Locate the cell with the specified text and output its [X, Y] center coordinate. 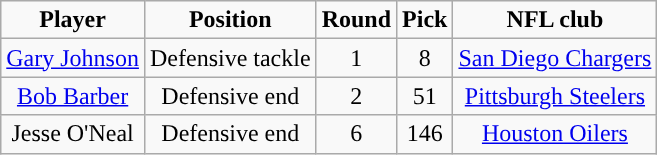
Defensive tackle [230, 58]
146 [425, 134]
Pittsburgh Steelers [555, 96]
Gary Johnson [73, 58]
Pick [425, 20]
2 [356, 96]
51 [425, 96]
Position [230, 20]
Houston Oilers [555, 134]
Player [73, 20]
Jesse O'Neal [73, 134]
Bob Barber [73, 96]
Round [356, 20]
NFL club [555, 20]
San Diego Chargers [555, 58]
6 [356, 134]
1 [356, 58]
8 [425, 58]
